From the cell containing the given text, extract its center point as (x, y) coordinate. 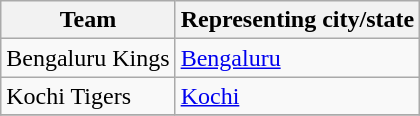
Bengaluru (298, 58)
Team (88, 20)
Bengaluru Kings (88, 58)
Kochi Tigers (88, 96)
Kochi (298, 96)
Representing city/state (298, 20)
